Output the [X, Y] coordinate of the center of the cell containing the given text.  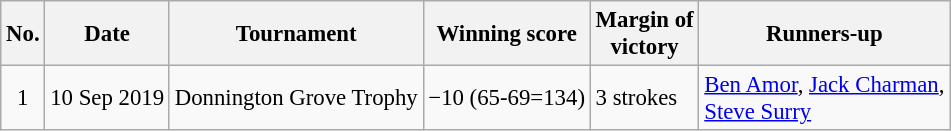
Date [107, 34]
No. [23, 34]
Runners-up [824, 34]
3 strokes [644, 98]
Tournament [296, 34]
−10 (65-69=134) [506, 98]
Donnington Grove Trophy [296, 98]
Ben Amor, Jack Charman, Steve Surry [824, 98]
Winning score [506, 34]
Margin ofvictory [644, 34]
1 [23, 98]
10 Sep 2019 [107, 98]
